Return the (x, y) coordinate for the center point of the cell that contains the specified text.  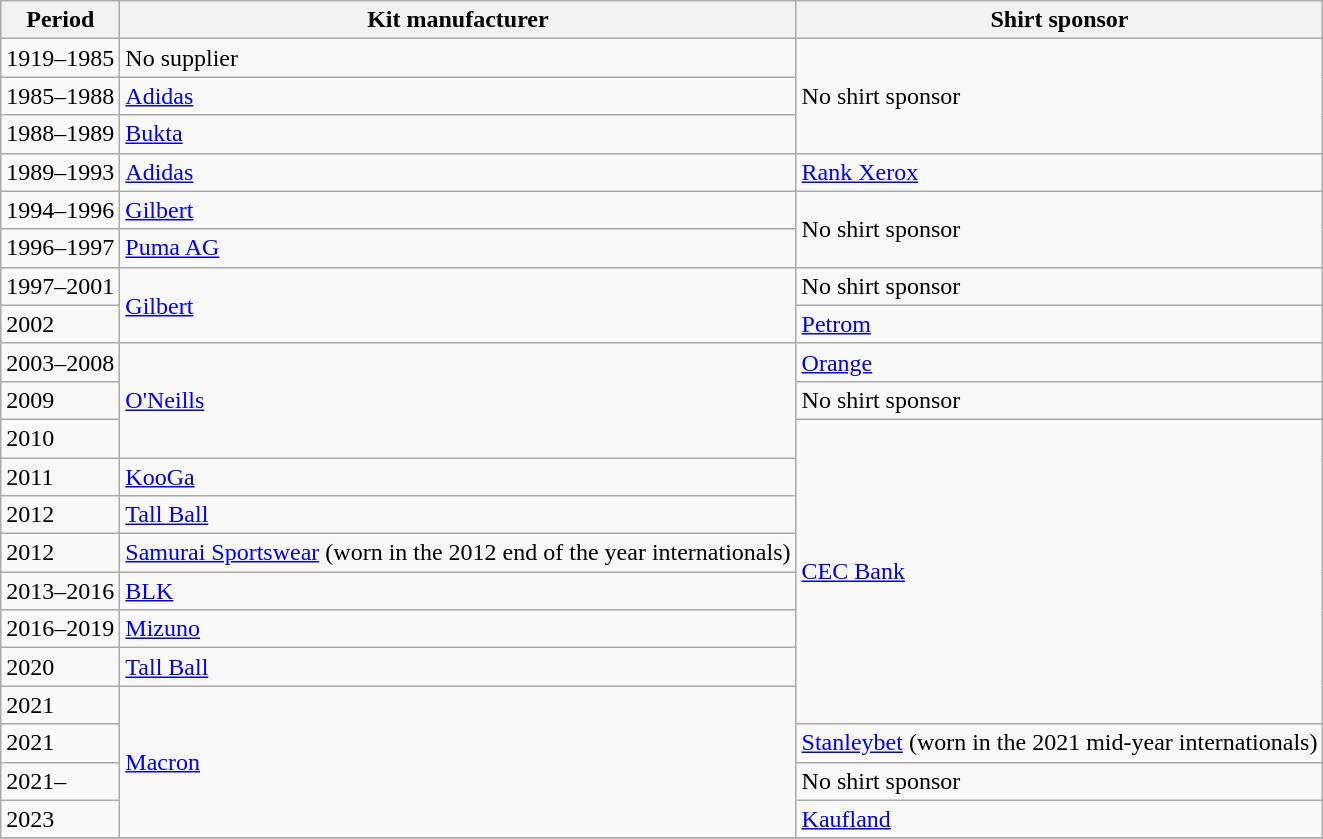
1985–1988 (60, 96)
2002 (60, 324)
Orange (1060, 362)
Stanleybet (worn in the 2021 mid-year internationals) (1060, 743)
1988–1989 (60, 134)
O'Neills (458, 400)
2020 (60, 667)
Samurai Sportswear (worn in the 2012 end of the year internationals) (458, 553)
1996–1997 (60, 248)
Mizuno (458, 629)
No supplier (458, 58)
1989–1993 (60, 172)
BLK (458, 591)
Kit manufacturer (458, 20)
1997–2001 (60, 286)
2021– (60, 781)
1994–1996 (60, 210)
Period (60, 20)
Bukta (458, 134)
Petrom (1060, 324)
Macron (458, 762)
Rank Xerox (1060, 172)
Kaufland (1060, 819)
2011 (60, 477)
CEC Bank (1060, 571)
Puma AG (458, 248)
2010 (60, 438)
1919–1985 (60, 58)
2013–2016 (60, 591)
2003–2008 (60, 362)
2009 (60, 400)
KooGa (458, 477)
2016–2019 (60, 629)
2023 (60, 819)
Shirt sponsor (1060, 20)
